For the text-containing cell, return its midpoint in [x, y] coordinate format. 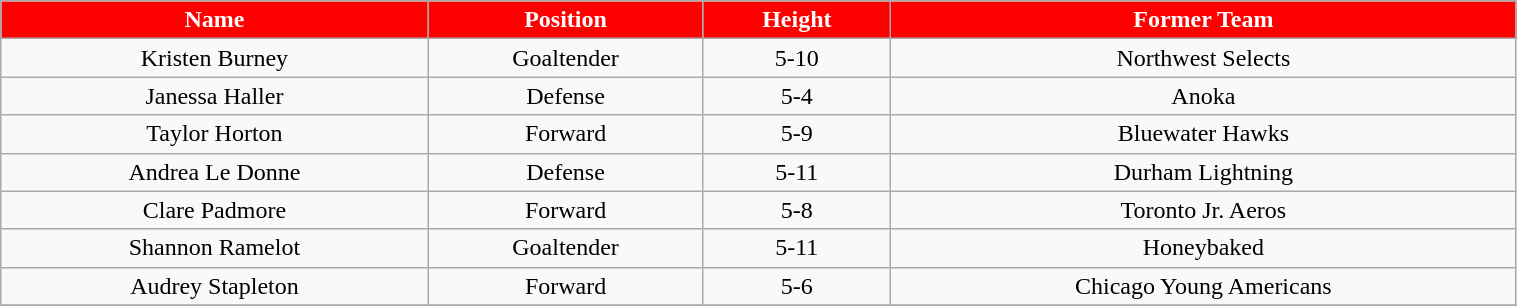
Andrea Le Donne [214, 172]
Durham Lightning [1204, 172]
Clare Padmore [214, 210]
Chicago Young Americans [1204, 286]
5-8 [797, 210]
5-6 [797, 286]
5-9 [797, 134]
Shannon Ramelot [214, 248]
Height [797, 20]
Audrey Stapleton [214, 286]
5-4 [797, 96]
Position [566, 20]
5-10 [797, 58]
Janessa Haller [214, 96]
Name [214, 20]
Bluewater Hawks [1204, 134]
Former Team [1204, 20]
Honeybaked [1204, 248]
Anoka [1204, 96]
Northwest Selects [1204, 58]
Toronto Jr. Aeros [1204, 210]
Taylor Horton [214, 134]
Kristen Burney [214, 58]
